Return the [x, y] coordinate for the center point of the cell that contains the specified text.  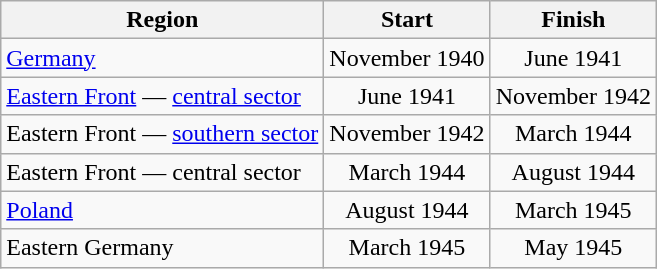
Poland [162, 210]
May 1945 [573, 248]
November 1940 [407, 58]
Germany [162, 58]
Start [407, 20]
Region [162, 20]
Finish [573, 20]
Eastern Front — southern sector [162, 134]
Eastern Germany [162, 248]
